Locate the cell with the specified text and output its (X, Y) center coordinate. 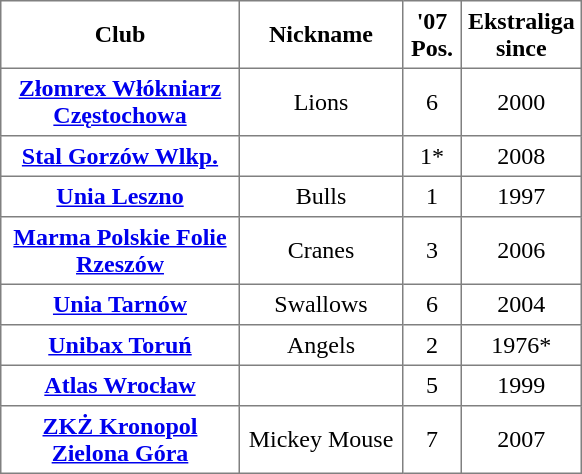
'07 Pos. (432, 35)
Angels (321, 345)
ZKŻ Kronopol Zielona Góra (120, 440)
1999 (521, 385)
2004 (521, 304)
Club (120, 35)
1 (432, 196)
Unia Tarnów (120, 304)
2006 (521, 251)
Stal Gorzów Wlkp. (120, 156)
5 (432, 385)
1976* (521, 345)
3 (432, 251)
Atlas Wrocław (120, 385)
Cranes (321, 251)
Swallows (321, 304)
Ekstraliga since (521, 35)
2008 (521, 156)
Unia Leszno (120, 196)
Złomrex Włókniarz Częstochowa (120, 102)
Marma Polskie Folie Rzeszów (120, 251)
2 (432, 345)
Unibax Toruń (120, 345)
Nickname (321, 35)
Lions (321, 102)
1997 (521, 196)
Bulls (321, 196)
1* (432, 156)
2000 (521, 102)
2007 (521, 440)
7 (432, 440)
Mickey Mouse (321, 440)
